Identify which cell holds the provided text, then report its [X, Y] central coordinate. 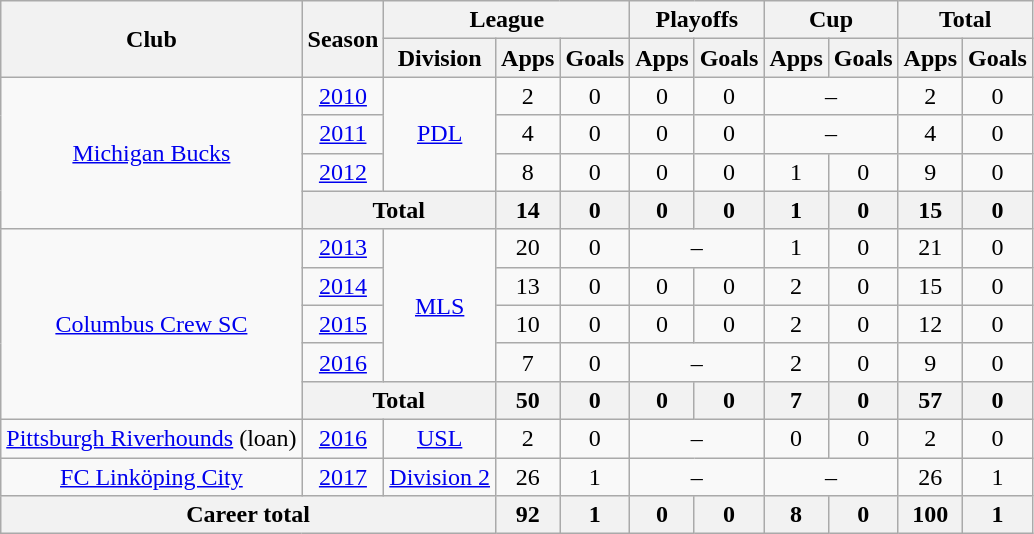
Columbus Crew SC [152, 324]
USL [440, 438]
Career total [248, 515]
14 [528, 210]
12 [930, 324]
2010 [343, 96]
PDL [440, 134]
2014 [343, 286]
Cup [831, 20]
Division [440, 58]
50 [528, 400]
100 [930, 515]
Michigan Bucks [152, 153]
Division 2 [440, 477]
FC Linköping City [152, 477]
2017 [343, 477]
Club [152, 39]
Playoffs [697, 20]
Pittsburgh Riverhounds (loan) [152, 438]
2012 [343, 172]
13 [528, 286]
57 [930, 400]
20 [528, 248]
92 [528, 515]
21 [930, 248]
Season [343, 39]
MLS [440, 305]
League [507, 20]
2015 [343, 324]
2011 [343, 134]
10 [528, 324]
2013 [343, 248]
